Provide the [x, y] coordinate of the cell's center where the given text is located.  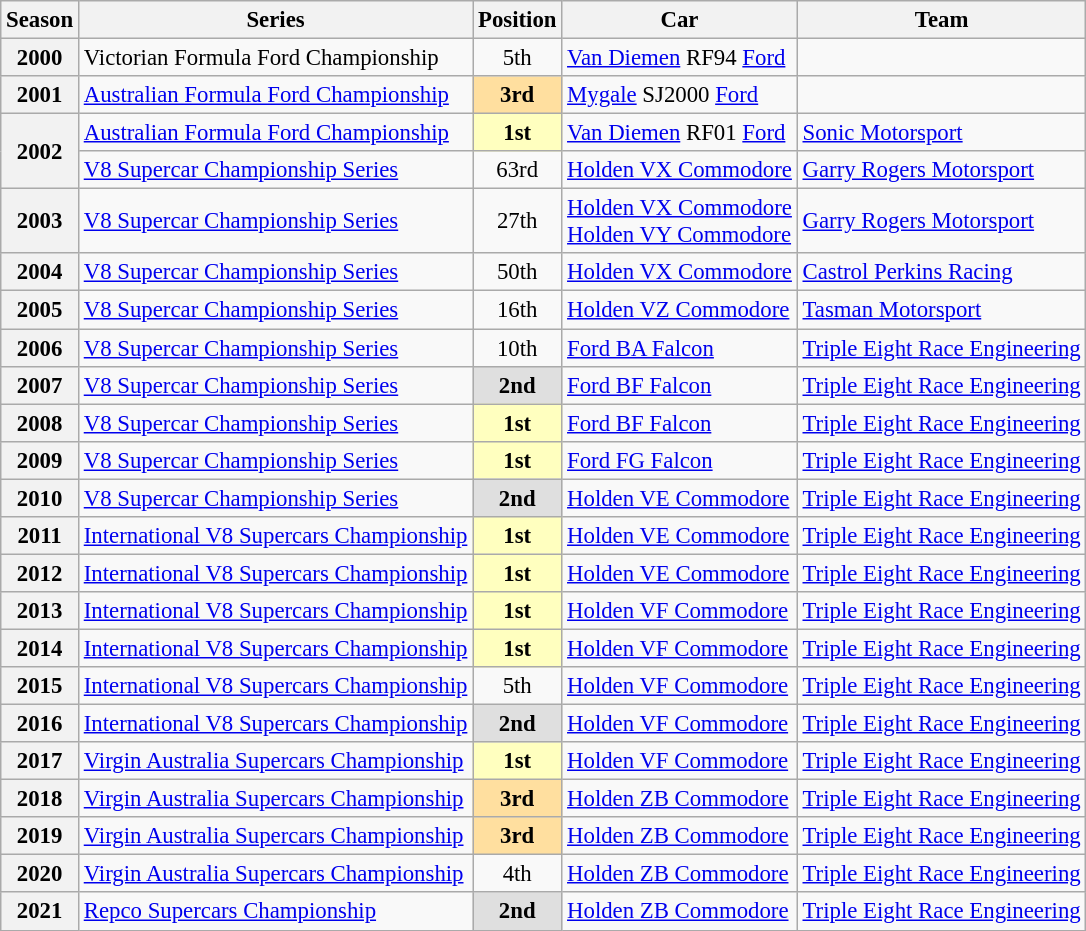
Season [40, 20]
2011 [40, 536]
Holden VZ Commodore [680, 310]
Van Diemen RF01 Ford [680, 133]
2012 [40, 573]
10th [518, 348]
Van Diemen RF94 Ford [680, 58]
2005 [40, 310]
Ford FG Falcon [680, 460]
2001 [40, 95]
Repco Supercars Championship [275, 912]
2015 [40, 686]
63rd [518, 170]
Holden VX CommodoreHolden VY Commodore [680, 222]
2009 [40, 460]
Victorian Formula Ford Championship [275, 58]
50th [518, 273]
2019 [40, 836]
Tasman Motorsport [942, 310]
2002 [40, 152]
Series [275, 20]
2010 [40, 498]
2017 [40, 761]
2018 [40, 799]
2020 [40, 874]
16th [518, 310]
2004 [40, 273]
2003 [40, 222]
27th [518, 222]
Mygale SJ2000 Ford [680, 95]
Sonic Motorsport [942, 133]
Castrol Perkins Racing [942, 273]
2000 [40, 58]
2006 [40, 348]
2016 [40, 724]
4th [518, 874]
Team [942, 20]
2013 [40, 611]
2008 [40, 423]
2021 [40, 912]
Position [518, 20]
Car [680, 20]
2014 [40, 648]
Ford BA Falcon [680, 348]
2007 [40, 385]
